Return [X, Y] of the center of cell containing provided text 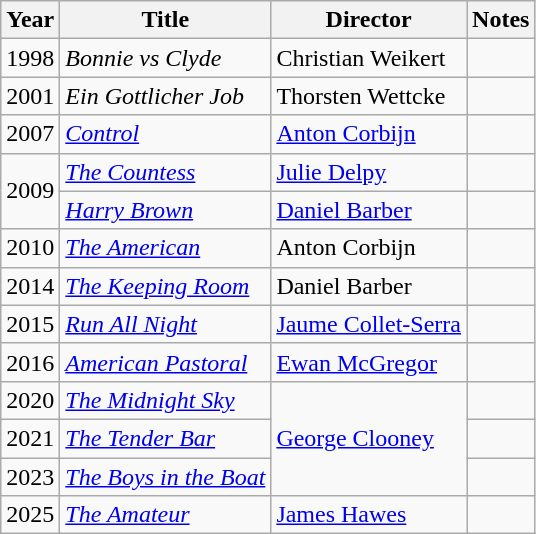
2014 [30, 286]
2015 [30, 324]
Ein Gottlicher Job [166, 96]
2009 [30, 191]
2016 [30, 362]
Jaume Collet-Serra [369, 324]
James Hawes [369, 515]
Control [166, 134]
George Clooney [369, 438]
The Tender Bar [166, 438]
The Keeping Room [166, 286]
Bonnie vs Clyde [166, 58]
1998 [30, 58]
American Pastoral [166, 362]
2001 [30, 96]
Harry Brown [166, 210]
Ewan McGregor [369, 362]
2021 [30, 438]
The Boys in the Boat [166, 477]
Director [369, 20]
Run All Night [166, 324]
2023 [30, 477]
Thorsten Wettcke [369, 96]
2010 [30, 248]
Year [30, 20]
Christian Weikert [369, 58]
2025 [30, 515]
Title [166, 20]
2020 [30, 400]
Notes [501, 20]
Julie Delpy [369, 172]
The American [166, 248]
The Countess [166, 172]
The Amateur [166, 515]
2007 [30, 134]
The Midnight Sky [166, 400]
